For the text-containing cell, return its midpoint in [x, y] coordinate format. 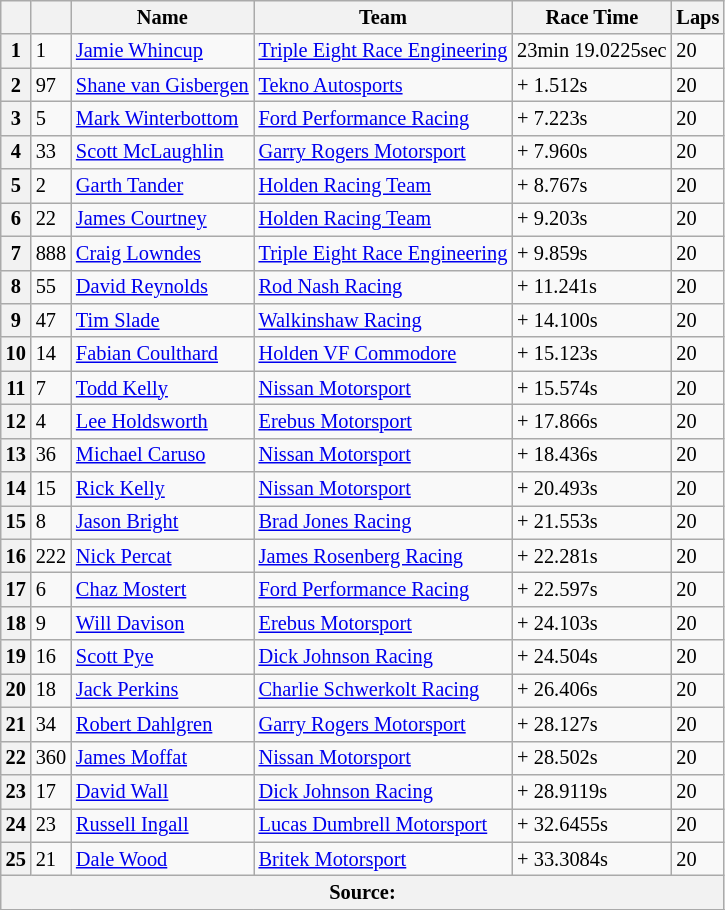
Michael Caruso [162, 455]
19 [16, 657]
+ 15.574s [592, 388]
Rick Kelly [162, 489]
55 [51, 287]
Source: [362, 892]
Scott Pye [162, 657]
James Rosenberg Racing [384, 556]
Dale Wood [162, 859]
+ 28.127s [592, 724]
James Moffat [162, 758]
Fabian Coulthard [162, 354]
+ 17.866s [592, 421]
Jamie Whincup [162, 51]
David Reynolds [162, 287]
36 [51, 455]
Garth Tander [162, 186]
47 [51, 320]
Craig Lowndes [162, 253]
James Courtney [162, 219]
25 [16, 859]
+ 7.960s [592, 152]
Robert Dahlgren [162, 724]
Lucas Dumbrell Motorsport [384, 825]
+ 28.9119s [592, 791]
Holden VF Commodore [384, 354]
33 [51, 152]
Will Davison [162, 623]
+ 28.502s [592, 758]
+ 24.103s [592, 623]
23min 19.0225sec [592, 51]
+ 11.241s [592, 287]
Race Time [592, 17]
360 [51, 758]
Scott McLaughlin [162, 152]
Name [162, 17]
+ 24.504s [592, 657]
222 [51, 556]
Lee Holdsworth [162, 421]
Britek Motorsport [384, 859]
888 [51, 253]
Jason Bright [162, 522]
12 [16, 421]
34 [51, 724]
+ 18.436s [592, 455]
10 [16, 354]
Tim Slade [162, 320]
24 [16, 825]
+ 1.512s [592, 85]
11 [16, 388]
+ 32.6455s [592, 825]
Rod Nash Racing [384, 287]
+ 22.597s [592, 589]
+ 22.281s [592, 556]
Walkinshaw Racing [384, 320]
Jack Perkins [162, 690]
+ 14.100s [592, 320]
Nick Percat [162, 556]
+ 15.123s [592, 354]
Russell Ingall [162, 825]
97 [51, 85]
+ 9.859s [592, 253]
Charlie Schwerkolt Racing [384, 690]
David Wall [162, 791]
Laps [698, 17]
Shane van Gisbergen [162, 85]
Chaz Mostert [162, 589]
Todd Kelly [162, 388]
Brad Jones Racing [384, 522]
+ 20.493s [592, 489]
+ 9.203s [592, 219]
+ 26.406s [592, 690]
+ 21.553s [592, 522]
13 [16, 455]
Tekno Autosports [384, 85]
+ 8.767s [592, 186]
3 [16, 118]
Mark Winterbottom [162, 118]
+ 33.3084s [592, 859]
Team [384, 17]
+ 7.223s [592, 118]
